From the cell containing the given text, extract its center point as (x, y) coordinate. 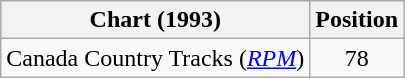
78 (357, 58)
Chart (1993) (156, 20)
Canada Country Tracks (RPM) (156, 58)
Position (357, 20)
